Search for the cell housing the specified text and yield its [x, y] center coordinate. 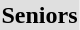
Seniors [40, 15]
